Find where the given text appears and provide that cell's center as (X, Y) coordinate. 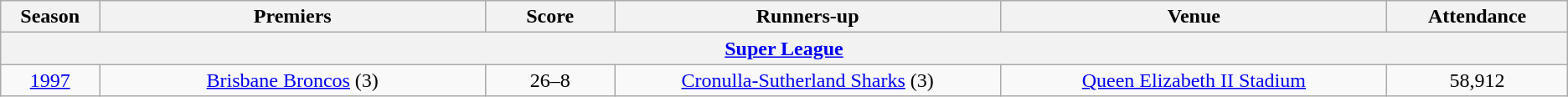
Super League (784, 48)
Queen Elizabeth II Stadium (1194, 80)
Runners-up (807, 17)
Venue (1194, 17)
Score (550, 17)
Cronulla-Sutherland Sharks (3) (807, 80)
Brisbane Broncos (3) (293, 80)
Season (50, 17)
1997 (50, 80)
58,912 (1478, 80)
Attendance (1478, 17)
Premiers (293, 17)
26–8 (550, 80)
